For the text-containing cell, return its midpoint in (X, Y) coordinate format. 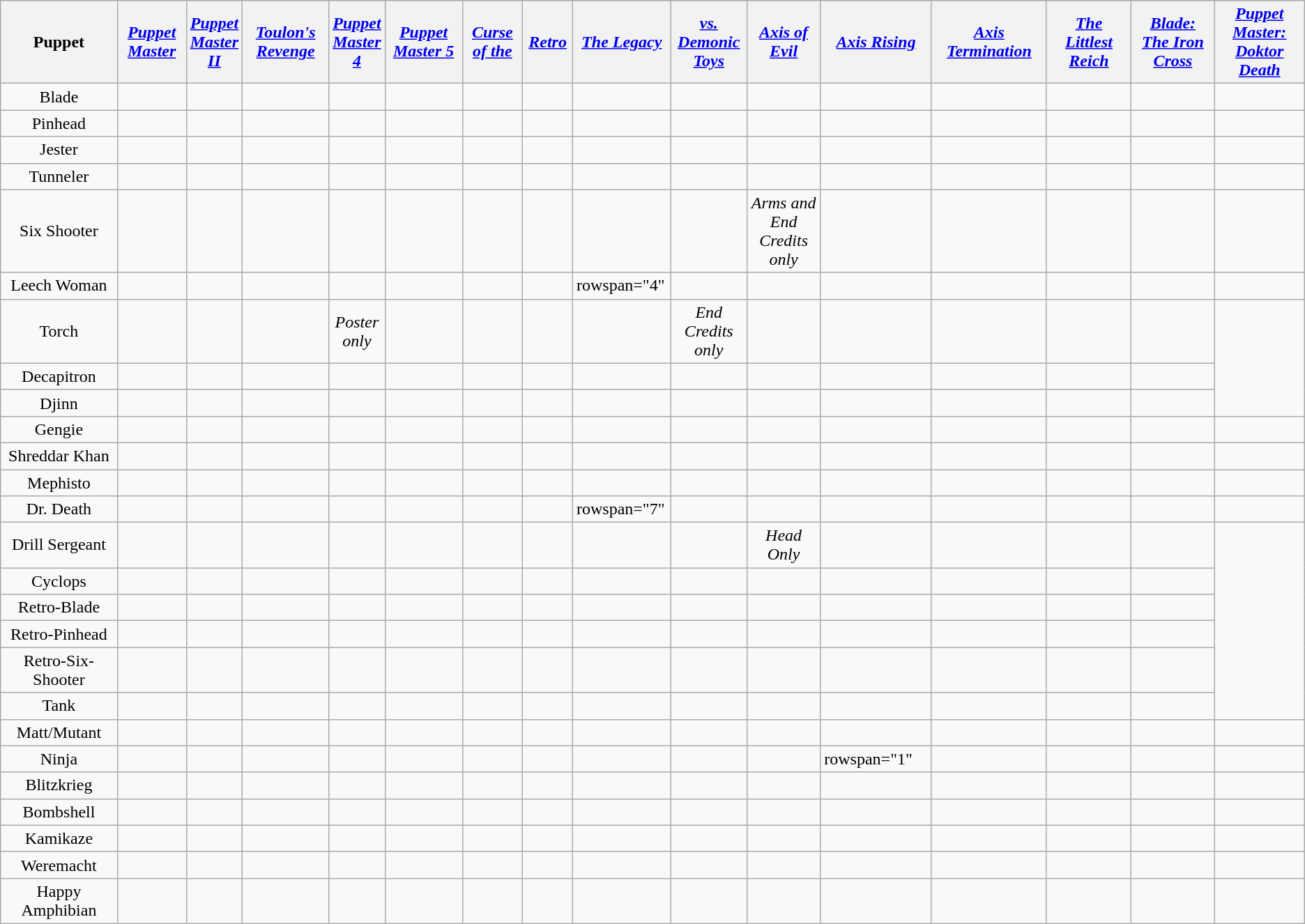
Retro (548, 42)
The Legacy (622, 42)
End Credits only (708, 331)
vs. Demonic Toys (708, 42)
Puppet Master 4 (357, 42)
Blitzkrieg (59, 785)
Torch (59, 331)
Blade (59, 97)
Kamikaze (59, 838)
Dr. Death (59, 509)
Tank (59, 706)
Shreddar Khan (59, 456)
rowspan="7" (622, 509)
Gengie (59, 429)
Head Only (784, 545)
Djinn (59, 403)
Pinhead (59, 123)
Poster only (357, 331)
Drill Sergeant (59, 545)
Puppet Master II (214, 42)
Toulon's Revenge (286, 42)
rowspan="4" (622, 286)
Retro-Pinhead (59, 634)
Decapitron (59, 376)
Curse of the (492, 42)
Ninja (59, 759)
Cyclops (59, 581)
Puppet (59, 42)
The Littlest Reich (1089, 42)
Puppet Master: Doktor Death (1259, 42)
Retro-Six-Shooter (59, 670)
Bombshell (59, 812)
rowspan="1" (876, 759)
Mephisto (59, 483)
Blade: The Iron Cross (1173, 42)
Weremacht (59, 865)
Axis Rising (876, 42)
Arms and End Credits only (784, 231)
Tunneler (59, 176)
Happy Amphibian (59, 900)
Axis Termination (989, 42)
Puppet Master (152, 42)
Puppet Master 5 (424, 42)
Retro-Blade (59, 608)
Jester (59, 150)
Matt/Mutant (59, 732)
Six Shooter (59, 231)
Leech Woman (59, 286)
Axis of Evil (784, 42)
